From the cell containing the given text, extract its center point as (X, Y) coordinate. 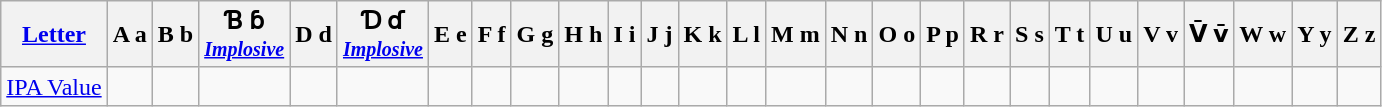
V̄ v̄ (1209, 34)
Ɗ ɗImplosive (382, 34)
R r (986, 34)
Y y (1315, 34)
E e (450, 34)
S s (1030, 34)
T t (1070, 34)
J j (660, 34)
O o (897, 34)
B b (175, 34)
Letter (54, 34)
K k (702, 34)
IPA Value (54, 86)
M m (795, 34)
I i (624, 34)
G g (535, 34)
V v (1161, 34)
Z z (1359, 34)
U u (1114, 34)
H h (584, 34)
N n (849, 34)
F f (492, 34)
W w (1263, 34)
D d (314, 34)
A a (130, 34)
L l (746, 34)
P p (943, 34)
Ɓ ɓImplosive (244, 34)
